Output the (x, y) coordinate of the center of the cell containing the given text.  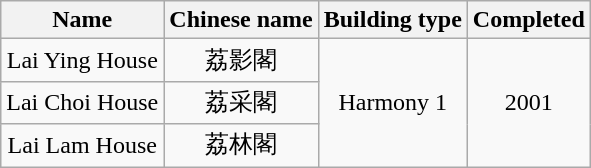
Chinese name (241, 20)
2001 (528, 103)
Lai Choi House (82, 102)
Harmony 1 (392, 103)
Building type (392, 20)
Lai Lam House (82, 146)
Lai Ying House (82, 60)
Completed (528, 20)
荔采閣 (241, 102)
荔林閣 (241, 146)
荔影閣 (241, 60)
Name (82, 20)
